Locate the cell with the specified text and output its (x, y) center coordinate. 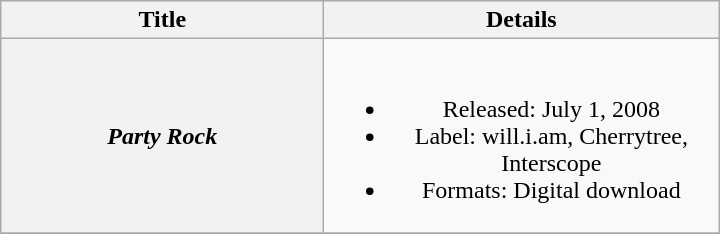
Party Rock (162, 136)
Details (522, 20)
Released: July 1, 2008Label: will.i.am, Cherrytree, InterscopeFormats: Digital download (522, 136)
Title (162, 20)
